Identify which cell holds the provided text, then report its [x, y] central coordinate. 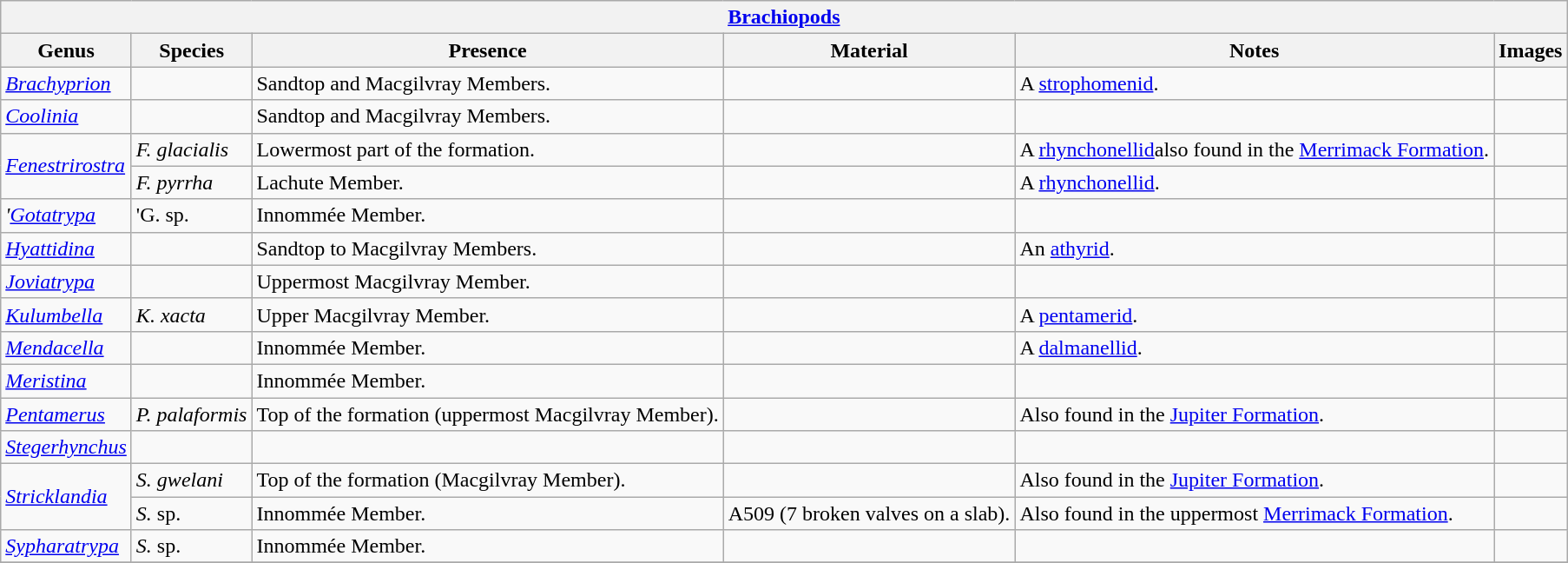
Stegerhynchus [66, 447]
A509 (7 broken valves on a slab). [869, 513]
Stricklandia [66, 497]
A rhynchonellidalso found in the Merrimack Formation. [1255, 149]
Presence [488, 50]
Sypharatrypa [66, 546]
Brachyprion [66, 83]
Pentamerus [66, 414]
Upper Macgilvray Member. [488, 315]
A strophomenid. [1255, 83]
'Gotatrypa [66, 215]
K. xacta [191, 315]
Genus [66, 50]
Species [191, 50]
Brachiopods [784, 17]
P. palaformis [191, 414]
Top of the formation (uppermost Macgilvray Member). [488, 414]
Top of the formation (Macgilvray Member). [488, 480]
Mendacella [66, 348]
Kulumbella [66, 315]
F. glacialis [191, 149]
Lachute Member. [488, 182]
Lowermost part of the formation. [488, 149]
Hyattidina [66, 248]
A dalmanellid. [1255, 348]
'G. sp. [191, 215]
Images [1531, 50]
Notes [1255, 50]
Material [869, 50]
Meristina [66, 381]
Sandtop to Macgilvray Members. [488, 248]
An athyrid. [1255, 248]
A rhynchonellid. [1255, 182]
A pentamerid. [1255, 315]
Coolinia [66, 116]
Fenestrirostra [66, 166]
F. pyrrha [191, 182]
Joviatrypa [66, 281]
Also found in the uppermost Merrimack Formation. [1255, 513]
Uppermost Macgilvray Member. [488, 281]
S. gwelani [191, 480]
